Pinpoint the cell where the given text exists, returning its [X, Y] midpoint coordinate. 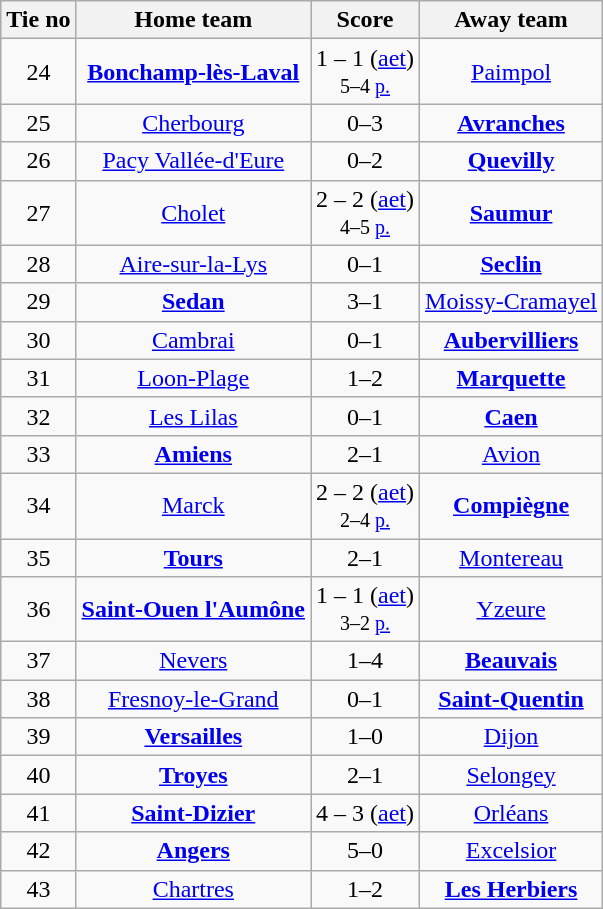
Away team [512, 20]
Yzeure [512, 610]
1 – 1 (aet)5–4 p. [364, 72]
Troyes [193, 775]
42 [38, 851]
3–1 [364, 302]
1 – 1 (aet)3–2 p. [364, 610]
Cherbourg [193, 123]
39 [38, 737]
24 [38, 72]
5–0 [364, 851]
Aubervilliers [512, 340]
Caen [512, 416]
Paimpol [512, 72]
Avion [512, 454]
Marquette [512, 378]
Score [364, 20]
38 [38, 699]
2 – 2 (aet)2–4 p. [364, 506]
Selongey [512, 775]
32 [38, 416]
Chartres [193, 889]
Cholet [193, 212]
Aire-sur-la-Lys [193, 264]
37 [38, 661]
Fresnoy-le-Grand [193, 699]
4 – 3 (aet) [364, 813]
Saint-Dizier [193, 813]
Marck [193, 506]
Beauvais [512, 661]
Bonchamp-lès-Laval [193, 72]
Tours [193, 557]
35 [38, 557]
Excelsior [512, 851]
41 [38, 813]
Les Lilas [193, 416]
34 [38, 506]
30 [38, 340]
Compiègne [512, 506]
27 [38, 212]
2 – 2 (aet)4–5 p. [364, 212]
Tie no [38, 20]
Saumur [512, 212]
Loon-Plage [193, 378]
Sedan [193, 302]
Cambrai [193, 340]
Orléans [512, 813]
Versailles [193, 737]
40 [38, 775]
33 [38, 454]
Saint-Ouen l'Aumône [193, 610]
Angers [193, 851]
Pacy Vallée-d'Eure [193, 161]
26 [38, 161]
Quevilly [512, 161]
1–4 [364, 661]
Seclin [512, 264]
Nevers [193, 661]
Home team [193, 20]
Saint-Quentin [512, 699]
25 [38, 123]
Les Herbiers [512, 889]
Dijon [512, 737]
Amiens [193, 454]
0–2 [364, 161]
0–3 [364, 123]
1–0 [364, 737]
43 [38, 889]
29 [38, 302]
31 [38, 378]
28 [38, 264]
Moissy-Cramayel [512, 302]
36 [38, 610]
Avranches [512, 123]
Montereau [512, 557]
